Capture the cell that displays the provided text and extract its (x, y) central coordinate. 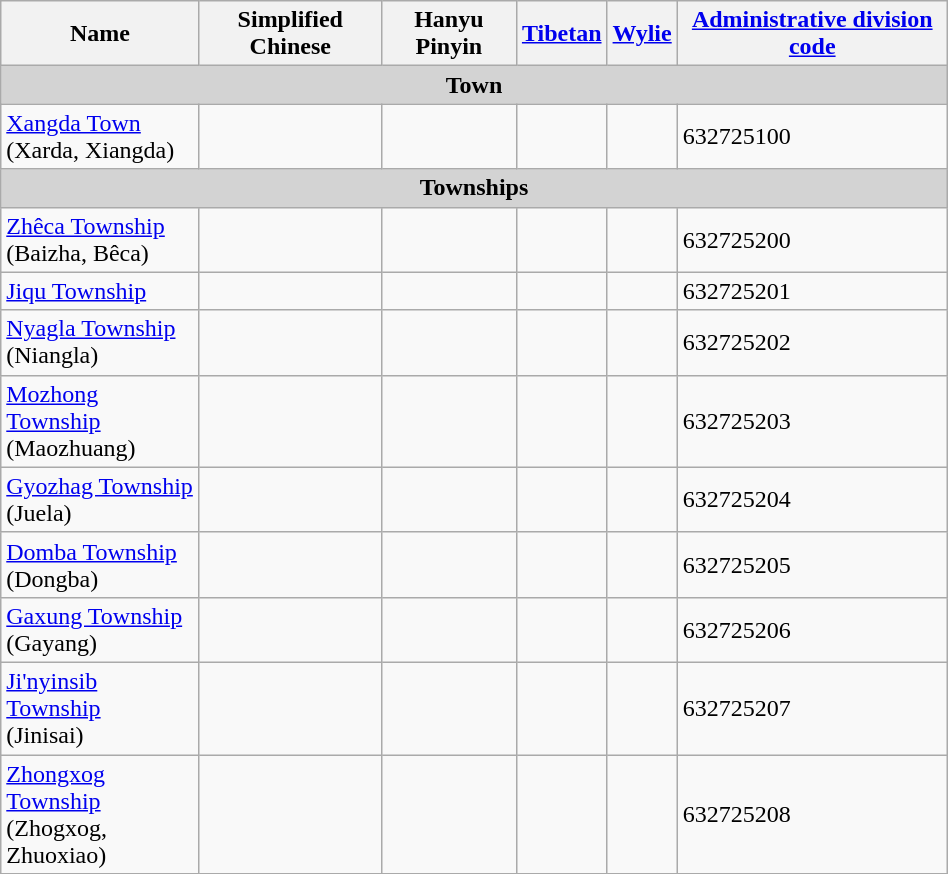
Administrative division code (812, 34)
632725208 (812, 814)
Nyagla Township(Niangla) (100, 342)
Simplified Chinese (290, 34)
632725202 (812, 342)
Townships (474, 188)
632725100 (812, 136)
632725204 (812, 500)
632725206 (812, 630)
632725207 (812, 708)
Domba Township(Dongba) (100, 564)
Name (100, 34)
Tibetan (562, 34)
Mozhong Township(Maozhuang) (100, 421)
632725203 (812, 421)
Wylie (642, 34)
Gyozhag Township(Juela) (100, 500)
Xangda Town(Xarda, Xiangda) (100, 136)
Ji'nyinsib Township(Jinisai) (100, 708)
632725205 (812, 564)
Hanyu Pinyin (448, 34)
Town (474, 85)
632725200 (812, 240)
632725201 (812, 291)
Gaxung Township(Gayang) (100, 630)
Jiqu Township (100, 291)
Zhongxog Township(Zhogxog, Zhuoxiao) (100, 814)
Zhêca Township(Baizha, Bêca) (100, 240)
